Detect which cell encompasses the target text, then output its (x, y) center coordinate. 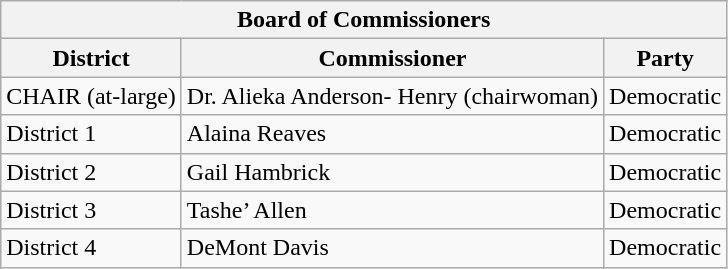
District 4 (92, 248)
DeMont Davis (392, 248)
District (92, 58)
Dr. Alieka Anderson- Henry (chairwoman) (392, 96)
Alaina Reaves (392, 134)
District 3 (92, 210)
District 2 (92, 172)
Board of Commissioners (364, 20)
Tashe’ Allen (392, 210)
District 1 (92, 134)
Party (666, 58)
Gail Hambrick (392, 172)
CHAIR (at-large) (92, 96)
Commissioner (392, 58)
